Scan for the cell matching the given text and deliver its (X, Y) coordinate at center. 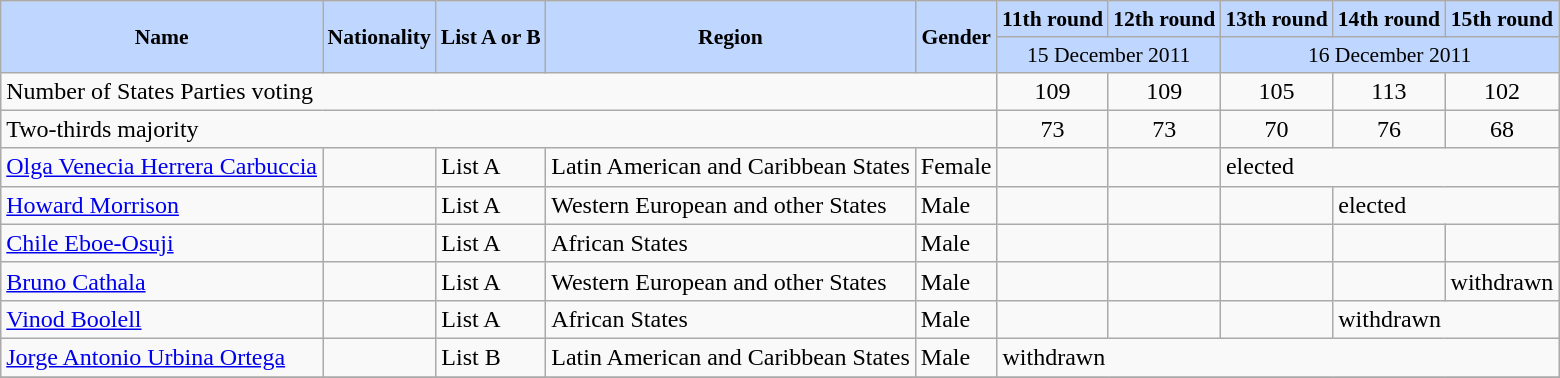
12th round (1164, 19)
List A or B (491, 36)
15th round (1502, 19)
16 December 2011 (1389, 54)
Region (731, 36)
Number of States Parties voting (499, 91)
Jorge Antonio Urbina Ortega (162, 357)
Female (956, 167)
Bruno Cathala (162, 281)
Chile Eboe-Osuji (162, 243)
113 (1389, 91)
105 (1276, 91)
11th round (1052, 19)
76 (1389, 129)
Nationality (380, 36)
Two-thirds majority (499, 129)
15 December 2011 (1108, 54)
List B (491, 357)
68 (1502, 129)
Vinod Boolell (162, 319)
14th round (1389, 19)
70 (1276, 129)
Name (162, 36)
Olga Venecia Herrera Carbuccia (162, 167)
Howard Morrison (162, 205)
13th round (1276, 19)
102 (1502, 91)
Gender (956, 36)
